Find where the given text appears and provide that cell's center as [x, y] coordinate. 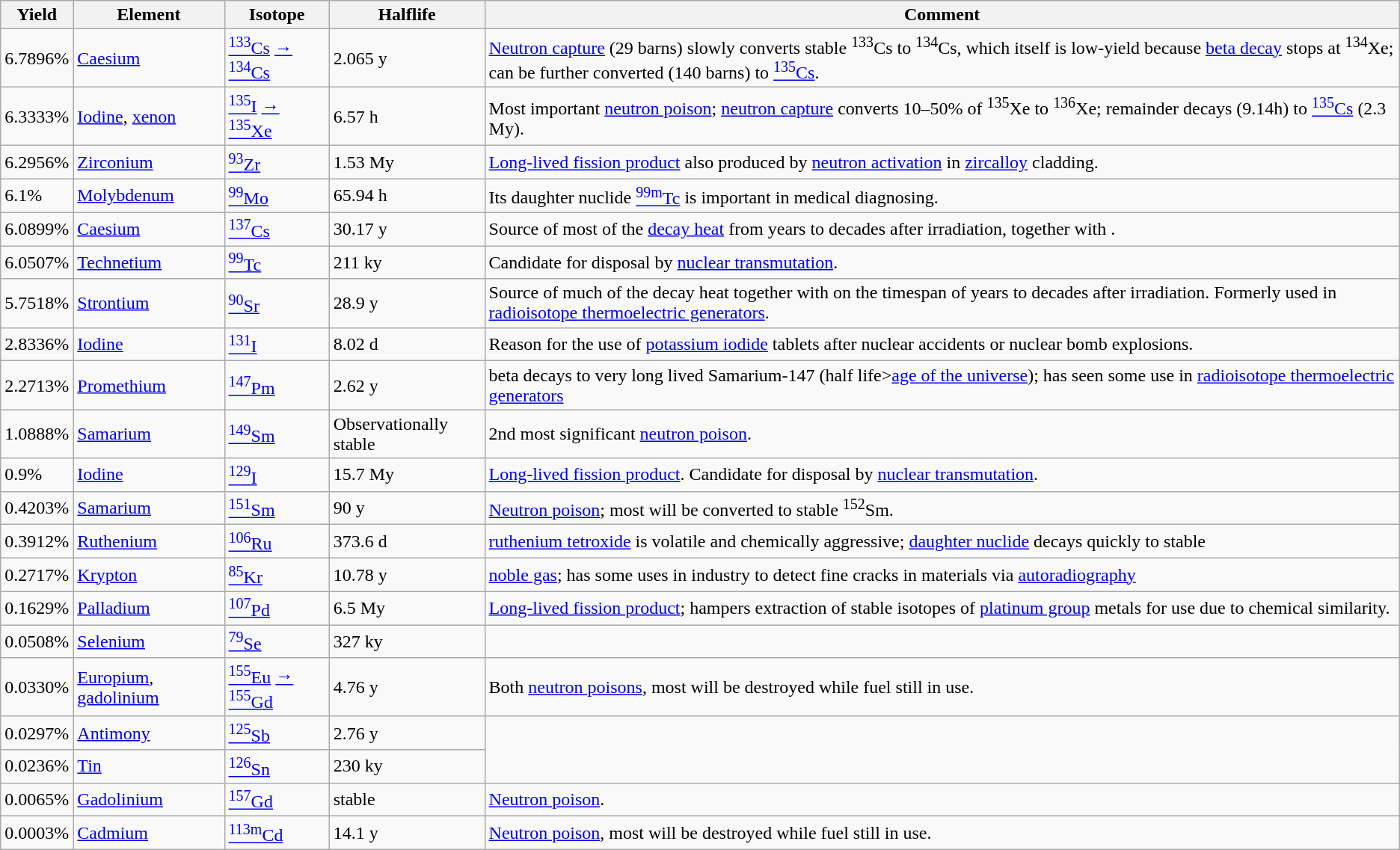
0.0297% [37, 733]
Long-lived fission product also produced by neutron activation in zircalloy cladding. [942, 163]
230 ky [407, 767]
Antimony [149, 733]
211 ky [407, 263]
15.7 My [407, 475]
131I [277, 344]
noble gas; has some uses in industry to detect fine cracks in materials via autoradiography [942, 576]
0.0508% [37, 641]
149Sm [277, 434]
0.0065% [37, 800]
ruthenium tetroxide is volatile and chemically aggressive; daughter nuclide decays quickly to stable [942, 541]
8.02 d [407, 344]
Tin [149, 767]
Comment [942, 15]
Krypton [149, 576]
137Cs [277, 229]
6.5 My [407, 609]
129I [277, 475]
stable [407, 800]
Observationally stable [407, 434]
1.53 My [407, 163]
Palladium [149, 609]
Cadmium [149, 833]
Neutron poison, most will be destroyed while fuel still in use. [942, 833]
Isotope [277, 15]
0.0003% [37, 833]
Technetium [149, 263]
Element [149, 15]
2.065 y [407, 58]
107Pd [277, 609]
Zirconium [149, 163]
90Sr [277, 304]
30.17 y [407, 229]
0.1629% [37, 609]
147Pm [277, 386]
Neutron poison; most will be converted to stable 152Sm. [942, 508]
106Ru [277, 541]
Long-lived fission product; hampers extraction of stable isotopes of platinum group metals for use due to chemical similarity. [942, 609]
99Tc [277, 263]
1.0888% [37, 434]
6.1% [37, 196]
Gadolinium [149, 800]
2.8336% [37, 344]
0.0330% [37, 687]
Both neutron poisons, most will be destroyed while fuel still in use. [942, 687]
157Gd [277, 800]
2.76 y [407, 733]
0.3912% [37, 541]
99Mo [277, 196]
126Sn [277, 767]
14.1 y [407, 833]
Candidate for disposal by nuclear transmutation. [942, 263]
Most important neutron poison; neutron capture converts 10–50% of 135Xe to 136Xe; remainder decays (9.14h) to 135Cs (2.3 My). [942, 117]
28.9 y [407, 304]
Iodine, xenon [149, 117]
79Se [277, 641]
6.57 h [407, 117]
85Kr [277, 576]
6.7896% [37, 58]
125Sb [277, 733]
Source of most of the decay heat from years to decades after irradiation, together with . [942, 229]
Yield [37, 15]
Molybdenum [149, 196]
6.2956% [37, 163]
Ruthenium [149, 541]
6.0507% [37, 263]
133Cs → 134Cs [277, 58]
2.2713% [37, 386]
151Sm [277, 508]
6.0899% [37, 229]
Halflife [407, 15]
Europium, gadolinium [149, 687]
2.62 y [407, 386]
Its daughter nuclide 99mTc is important in medical diagnosing. [942, 196]
Selenium [149, 641]
5.7518% [37, 304]
327 ky [407, 641]
0.2717% [37, 576]
113mCd [277, 833]
6.3333% [37, 117]
155Eu → 155Gd [277, 687]
0.4203% [37, 508]
0.9% [37, 475]
4.76 y [407, 687]
0.0236% [37, 767]
Neutron poison. [942, 800]
135I → 135Xe [277, 117]
93Zr [277, 163]
beta decays to very long lived Samarium-147 (half life>age of the universe); has seen some use in radioisotope thermoelectric generators [942, 386]
65.94 h [407, 196]
373.6 d [407, 541]
Strontium [149, 304]
Reason for the use of potassium iodide tablets after nuclear accidents or nuclear bomb explosions. [942, 344]
90 y [407, 508]
Long-lived fission product. Candidate for disposal by nuclear transmutation. [942, 475]
Promethium [149, 386]
10.78 y [407, 576]
2nd most significant neutron poison. [942, 434]
